Find where the given text appears and provide that cell's center as (X, Y) coordinate. 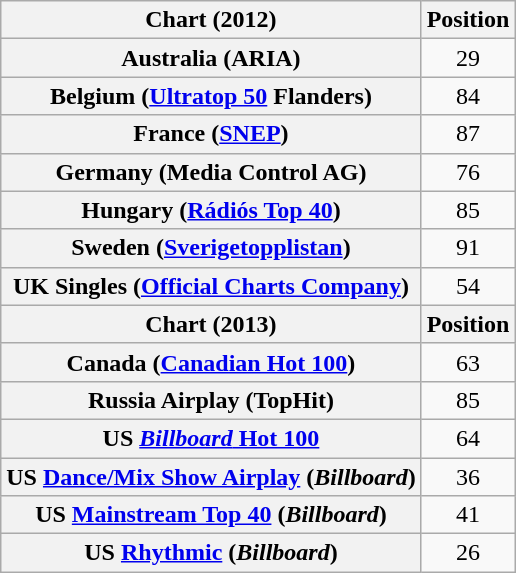
Belgium (Ultratop 50 Flanders) (211, 96)
Chart (2013) (211, 324)
Hungary (Rádiós Top 40) (211, 210)
US Mainstream Top 40 (Billboard) (211, 515)
64 (468, 438)
US Billboard Hot 100 (211, 438)
Germany (Media Control AG) (211, 172)
Russia Airplay (TopHit) (211, 400)
France (SNEP) (211, 134)
UK Singles (Official Charts Company) (211, 286)
54 (468, 286)
87 (468, 134)
76 (468, 172)
41 (468, 515)
36 (468, 477)
84 (468, 96)
63 (468, 362)
29 (468, 58)
Canada (Canadian Hot 100) (211, 362)
US Rhythmic (Billboard) (211, 553)
91 (468, 248)
Australia (ARIA) (211, 58)
Sweden (Sverigetopplistan) (211, 248)
Chart (2012) (211, 20)
US Dance/Mix Show Airplay (Billboard) (211, 477)
26 (468, 553)
